Detect which cell encompasses the target text, then output its [X, Y] center coordinate. 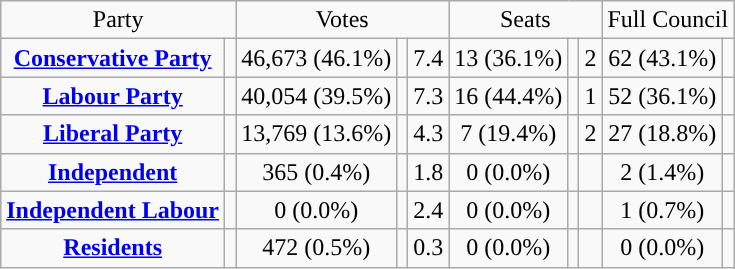
Labour Party [113, 96]
Independent [113, 172]
Party [118, 20]
0.3 [428, 248]
Votes [342, 20]
16 (44.4%) [508, 96]
62 (43.1%) [662, 58]
2.4 [428, 210]
40,054 (39.5%) [316, 96]
13,769 (13.6%) [316, 134]
Independent Labour [113, 210]
7.3 [428, 96]
Residents [113, 248]
1 (0.7%) [662, 210]
Liberal Party [113, 134]
13 (36.1%) [508, 58]
1.8 [428, 172]
1 [590, 96]
365 (0.4%) [316, 172]
Full Council [668, 20]
46,673 (46.1%) [316, 58]
52 (36.1%) [662, 96]
Conservative Party [113, 58]
7.4 [428, 58]
4.3 [428, 134]
27 (18.8%) [662, 134]
7 (19.4%) [508, 134]
2 (1.4%) [662, 172]
472 (0.5%) [316, 248]
Seats [526, 20]
